For the text-containing cell, return its midpoint in [x, y] coordinate format. 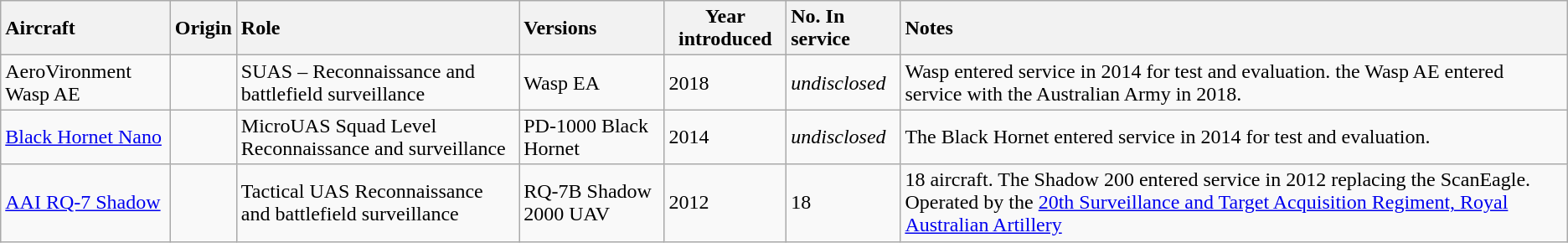
2012 [725, 203]
Versions [591, 28]
PD-1000 Black Hornet [591, 137]
Year introduced [725, 28]
SUAS – Reconnaissance and battlefield surveillance [377, 82]
RQ-7B Shadow 2000 UAV [591, 203]
Black Hornet Nano [85, 137]
2014 [725, 137]
Notes [1234, 28]
The Black Hornet entered service in 2014 for test and evaluation. [1234, 137]
Wasp entered service in 2014 for test and evaluation. the Wasp AE entered service with the Australian Army in 2018. [1234, 82]
No. In service [843, 28]
AAI RQ-7 Shadow [85, 203]
Role [377, 28]
18 [843, 203]
MicroUAS Squad Level Reconnaissance and surveillance [377, 137]
2018 [725, 82]
AeroVironment Wasp AE [85, 82]
Wasp EA [591, 82]
Aircraft [85, 28]
Origin [203, 28]
Tactical UAS Reconnaissance and battlefield surveillance [377, 203]
